Locate the cell with the specified text and output its [x, y] center coordinate. 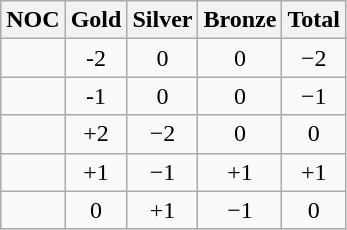
Silver [162, 20]
Bronze [240, 20]
Gold [96, 20]
-2 [96, 58]
Total [314, 20]
-1 [96, 96]
NOC [33, 20]
+2 [96, 134]
